Return (x, y) of the center of cell containing provided text 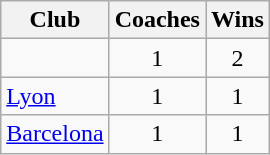
Coaches (157, 20)
Club (55, 20)
Wins (238, 20)
Lyon (55, 96)
2 (238, 58)
Barcelona (55, 134)
